Find where the given text appears and provide that cell's center as [X, Y] coordinate. 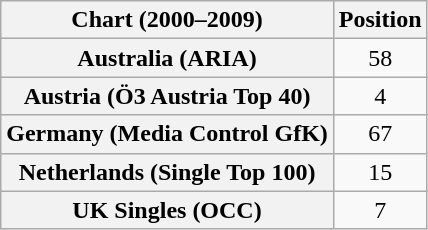
Netherlands (Single Top 100) [168, 172]
58 [380, 58]
Chart (2000–2009) [168, 20]
4 [380, 96]
Germany (Media Control GfK) [168, 134]
15 [380, 172]
Position [380, 20]
Austria (Ö3 Austria Top 40) [168, 96]
67 [380, 134]
UK Singles (OCC) [168, 210]
7 [380, 210]
Australia (ARIA) [168, 58]
